Return the (x, y) coordinate for the center point of the cell that contains the specified text.  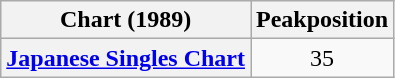
Peakposition (322, 20)
Japanese Singles Chart (126, 58)
35 (322, 58)
Chart (1989) (126, 20)
